Scan for the cell matching the given text and deliver its [X, Y] coordinate at center. 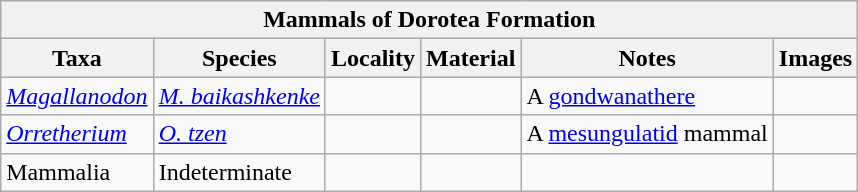
O. tzen [239, 134]
Mammals of Dorotea Formation [430, 20]
Notes [647, 58]
Indeterminate [239, 172]
Images [815, 58]
Orretherium [77, 134]
Taxa [77, 58]
Mammalia [77, 172]
Magallanodon [77, 96]
M. baikashkenke [239, 96]
Locality [372, 58]
A gondwanathere [647, 96]
Material [471, 58]
A mesungulatid mammal [647, 134]
Species [239, 58]
